Scan for the cell matching the given text and deliver its [X, Y] coordinate at center. 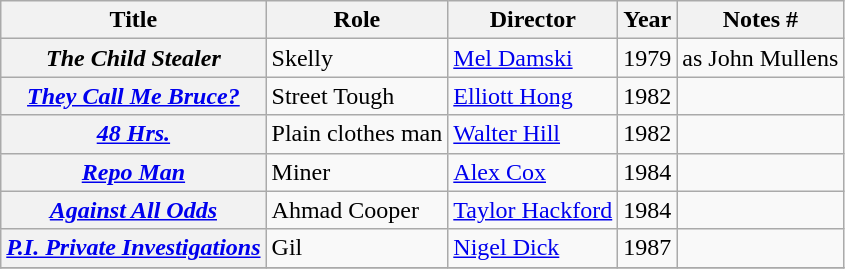
Role [357, 20]
Alex Cox [533, 172]
Street Tough [357, 96]
48 Hrs. [134, 134]
The Child Stealer [134, 58]
Ahmad Cooper [357, 210]
Gil [357, 248]
Plain clothes man [357, 134]
1987 [648, 248]
They Call Me Bruce? [134, 96]
Miner [357, 172]
Mel Damski [533, 58]
Repo Man [134, 172]
Director [533, 20]
Notes # [760, 20]
Taylor Hackford [533, 210]
Elliott Hong [533, 96]
1979 [648, 58]
Title [134, 20]
Nigel Dick [533, 248]
P.I. Private Investigations [134, 248]
Year [648, 20]
Against All Odds [134, 210]
Skelly [357, 58]
as John Mullens [760, 58]
Walter Hill [533, 134]
